Return [x, y] of the center of cell containing provided text 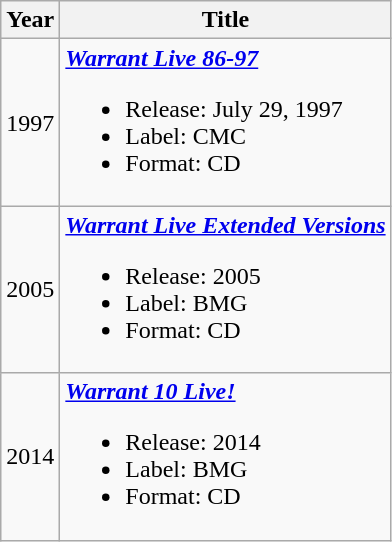
Warrant Live Extended VersionsRelease: 2005Label: BMGFormat: CD [226, 290]
Warrant 10 Live!Release: 2014Label: BMGFormat: CD [226, 456]
1997 [30, 122]
Warrant Live 86-97Release: July 29, 1997Label: CMCFormat: CD [226, 122]
Title [226, 20]
2014 [30, 456]
Year [30, 20]
2005 [30, 290]
